Return [x, y] of the center of cell containing provided text 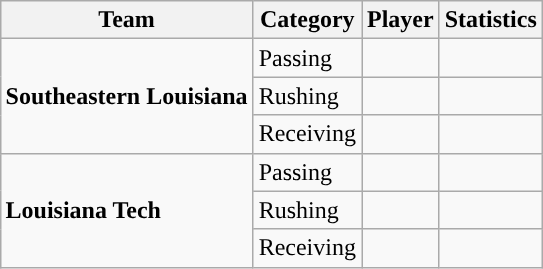
Category [307, 20]
Player [401, 20]
Louisiana Tech [126, 210]
Statistics [490, 20]
Team [126, 20]
Southeastern Louisiana [126, 96]
